Pinpoint the cell where the given text exists, returning its [X, Y] midpoint coordinate. 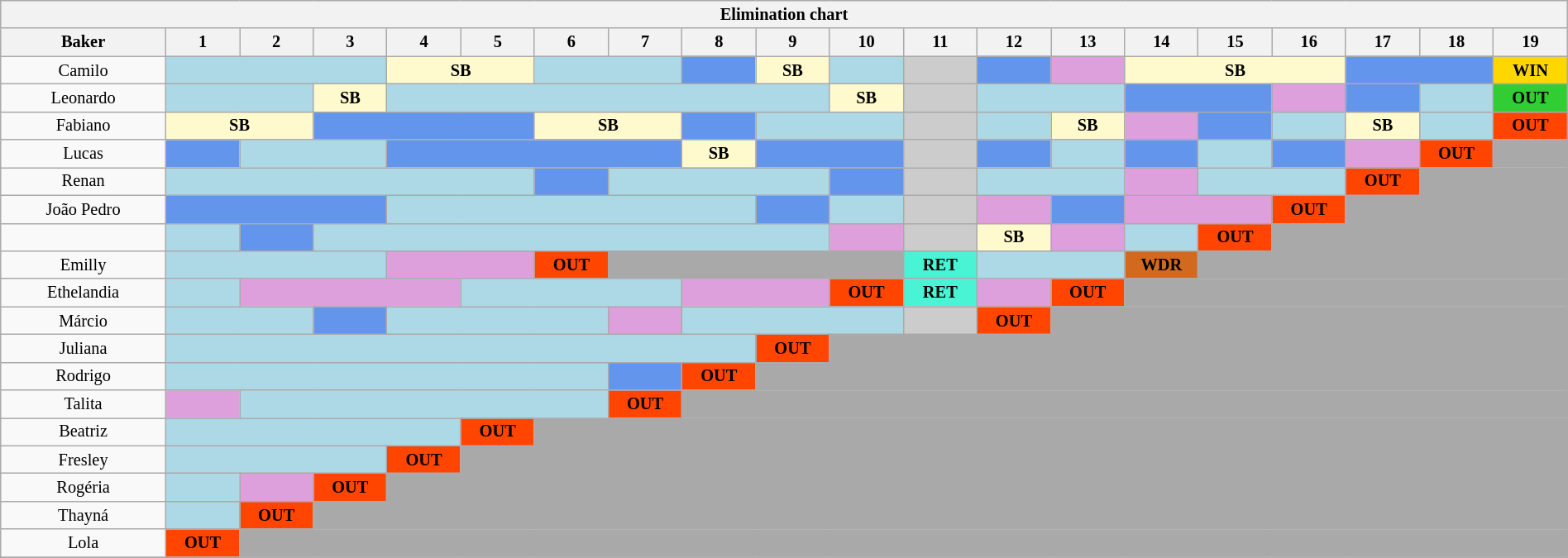
15 [1236, 42]
11 [939, 42]
Beatriz [84, 432]
18 [1456, 42]
Elimination chart [784, 14]
16 [1308, 42]
17 [1383, 42]
WDR [1161, 265]
6 [571, 42]
Renan [84, 181]
2 [276, 42]
Lucas [84, 154]
WIN [1531, 70]
Lola [84, 543]
Ethelandia [84, 293]
João Pedro [84, 209]
5 [498, 42]
9 [792, 42]
Thayná [84, 515]
Emilly [84, 265]
7 [645, 42]
10 [867, 42]
Baker [84, 42]
Rodrigo [84, 376]
Rogéria [84, 487]
13 [1088, 42]
12 [1014, 42]
4 [423, 42]
8 [719, 42]
Fresley [84, 460]
19 [1531, 42]
3 [351, 42]
Talita [84, 404]
1 [202, 42]
Leonardo [84, 98]
14 [1161, 42]
Camilo [84, 70]
Márcio [84, 321]
Juliana [84, 348]
Fabiano [84, 126]
